Search for the cell housing the specified text and yield its [x, y] center coordinate. 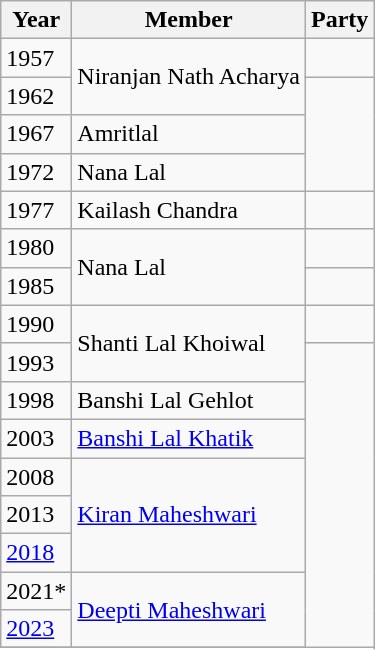
1967 [36, 134]
Niranjan Nath Acharya [189, 77]
Member [189, 20]
Deepti Maheshwari [189, 610]
1985 [36, 286]
1998 [36, 400]
Year [36, 20]
1977 [36, 210]
1993 [36, 362]
1962 [36, 96]
2023 [36, 629]
Banshi Lal Khatik [189, 438]
1972 [36, 172]
Shanti Lal Khoiwal [189, 343]
1980 [36, 248]
1957 [36, 58]
2003 [36, 438]
Party [339, 20]
1990 [36, 324]
2018 [36, 553]
Kailash Chandra [189, 210]
Kiran Maheshwari [189, 515]
Banshi Lal Gehlot [189, 400]
Amritlal [189, 134]
2008 [36, 477]
2021* [36, 591]
2013 [36, 515]
